Capture the cell that displays the provided text and extract its [X, Y] central coordinate. 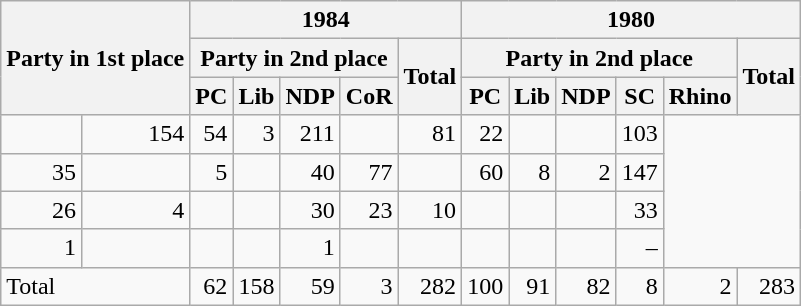
147 [640, 172]
54 [212, 134]
10 [430, 210]
211 [310, 134]
283 [769, 286]
77 [369, 172]
23 [369, 210]
154 [135, 134]
CoR [369, 96]
100 [486, 286]
30 [310, 210]
4 [135, 210]
26 [42, 210]
82 [586, 286]
Party in 1st place [96, 58]
158 [256, 286]
59 [310, 286]
62 [212, 286]
35 [42, 172]
1984 [326, 20]
SC [640, 96]
81 [430, 134]
33 [640, 210]
60 [486, 172]
22 [486, 134]
Rhino [700, 96]
5 [212, 172]
1980 [632, 20]
40 [310, 172]
91 [532, 286]
103 [640, 134]
– [640, 248]
282 [430, 286]
